Find where the given text appears and provide that cell's center as [X, Y] coordinate. 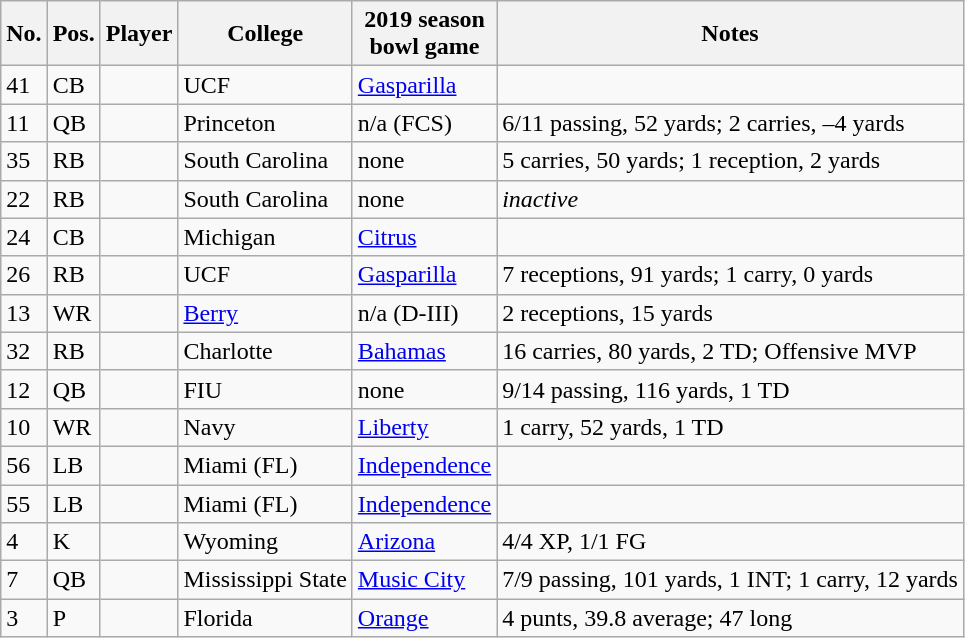
4 punts, 39.8 average; 47 long [730, 618]
Michigan [265, 237]
12 [24, 389]
Florida [265, 618]
Liberty [424, 427]
56 [24, 465]
32 [24, 351]
10 [24, 427]
P [74, 618]
Charlotte [265, 351]
FIU [265, 389]
Bahamas [424, 351]
Orange [424, 618]
n/a (FCS) [424, 123]
Mississippi State [265, 580]
26 [24, 275]
5 carries, 50 yards; 1 reception, 2 yards [730, 161]
K [74, 542]
4 [24, 542]
7/9 passing, 101 yards, 1 INT; 1 carry, 12 yards [730, 580]
Citrus [424, 237]
2019 seasonbowl game [424, 34]
9/14 passing, 116 yards, 1 TD [730, 389]
4/4 XP, 1/1 FG [730, 542]
Wyoming [265, 542]
n/a (D-III) [424, 313]
7 receptions, 91 yards; 1 carry, 0 yards [730, 275]
3 [24, 618]
13 [24, 313]
Pos. [74, 34]
Music City [424, 580]
35 [24, 161]
24 [24, 237]
Notes [730, 34]
6/11 passing, 52 yards; 2 carries, –4 yards [730, 123]
Berry [265, 313]
No. [24, 34]
16 carries, 80 yards, 2 TD; Offensive MVP [730, 351]
Navy [265, 427]
College [265, 34]
11 [24, 123]
2 receptions, 15 yards [730, 313]
55 [24, 503]
inactive [730, 199]
22 [24, 199]
1 carry, 52 yards, 1 TD [730, 427]
Arizona [424, 542]
Princeton [265, 123]
7 [24, 580]
Player [139, 34]
41 [24, 85]
